Provide the [X, Y] coordinate of the cell's center where the given text is located.  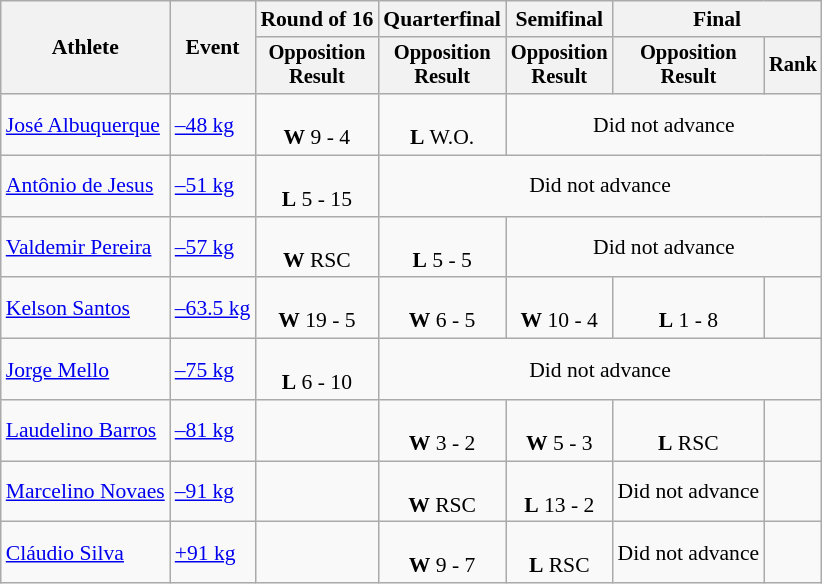
+91 kg [213, 552]
W 19 - 5 [316, 308]
–81 kg [213, 430]
Kelson Santos [86, 308]
–63.5 kg [213, 308]
José Albuquerque [86, 124]
–51 kg [213, 186]
L 5 - 5 [442, 248]
W 6 - 5 [442, 308]
L W.O. [442, 124]
W 5 - 3 [560, 430]
Valdemir Pereira [86, 248]
Rank [793, 66]
Antônio de Jesus [86, 186]
W 10 - 4 [560, 308]
Marcelino Novaes [86, 492]
Cláudio Silva [86, 552]
L 13 - 2 [560, 492]
Athlete [86, 48]
W 3 - 2 [442, 430]
–48 kg [213, 124]
Event [213, 48]
W 9 - 7 [442, 552]
Laudelino Barros [86, 430]
L 6 - 10 [316, 370]
L 1 - 8 [689, 308]
W 9 - 4 [316, 124]
L 5 - 15 [316, 186]
Jorge Mello [86, 370]
–75 kg [213, 370]
Semifinal [560, 19]
–57 kg [213, 248]
Final [718, 19]
–91 kg [213, 492]
Round of 16 [316, 19]
Quarterfinal [442, 19]
